Return (x, y) of the center of cell containing provided text 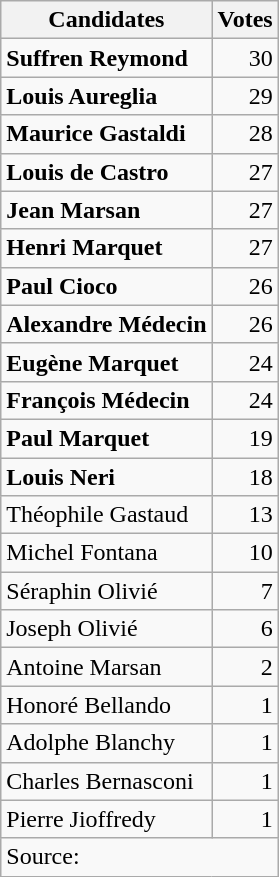
10 (245, 553)
29 (245, 96)
Michel Fontana (106, 553)
Source: (140, 857)
Joseph Olivié (106, 629)
18 (245, 477)
Séraphin Olivié (106, 591)
Théophile Gastaud (106, 515)
Paul Marquet (106, 438)
Suffren Reymond (106, 58)
Maurice Gastaldi (106, 134)
Louis Neri (106, 477)
Antoine Marsan (106, 667)
2 (245, 667)
19 (245, 438)
28 (245, 134)
Candidates (106, 20)
30 (245, 58)
13 (245, 515)
Paul Cioco (106, 286)
Votes (245, 20)
Pierre Jioffredy (106, 819)
Charles Bernasconi (106, 781)
7 (245, 591)
Alexandre Médecin (106, 324)
Louis Aureglia (106, 96)
Jean Marsan (106, 210)
Louis de Castro (106, 172)
Henri Marquet (106, 248)
François Médecin (106, 400)
Eugène Marquet (106, 362)
6 (245, 629)
Honoré Bellando (106, 705)
Adolphe Blanchy (106, 743)
